Return (X, Y) of the center of cell containing provided text 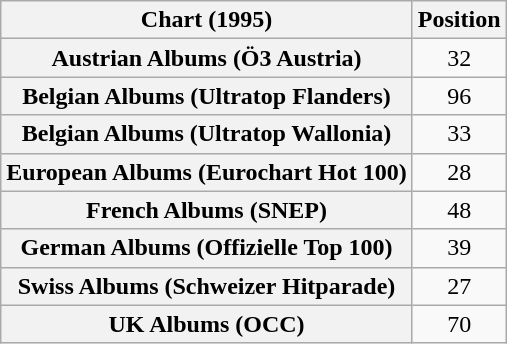
Belgian Albums (Ultratop Wallonia) (207, 134)
48 (459, 210)
33 (459, 134)
European Albums (Eurochart Hot 100) (207, 172)
UK Albums (OCC) (207, 324)
39 (459, 248)
27 (459, 286)
French Albums (SNEP) (207, 210)
32 (459, 58)
Belgian Albums (Ultratop Flanders) (207, 96)
28 (459, 172)
Austrian Albums (Ö3 Austria) (207, 58)
Chart (1995) (207, 20)
German Albums (Offizielle Top 100) (207, 248)
70 (459, 324)
Swiss Albums (Schweizer Hitparade) (207, 286)
96 (459, 96)
Position (459, 20)
